Provide the (X, Y) coordinate of the cell's center where the given text is located.  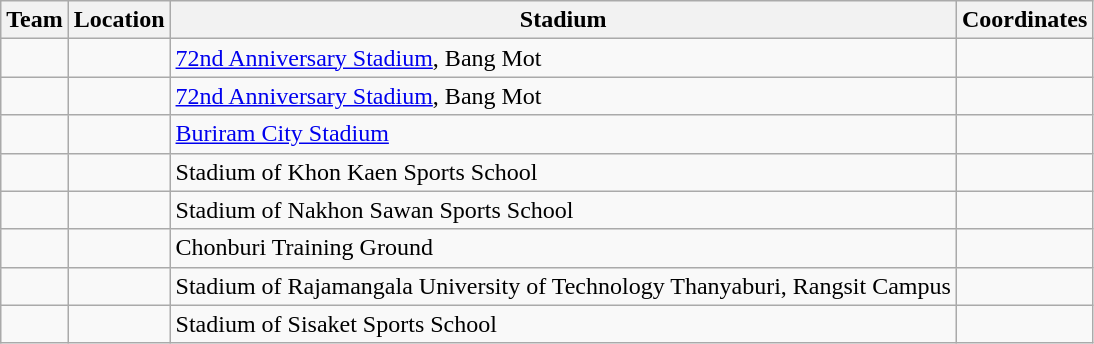
Chonburi Training Ground (563, 248)
Coordinates (1024, 20)
Stadium of Rajamangala University of Technology Thanyaburi, Rangsit Campus (563, 286)
Stadium (563, 20)
Location (119, 20)
Stadium of Sisaket Sports School (563, 324)
Buriram City Stadium (563, 134)
Stadium of Khon Kaen Sports School (563, 172)
Team (35, 20)
Stadium of Nakhon Sawan Sports School (563, 210)
